Determine the [X, Y] coordinate at the center of the cell enclosing the given text.  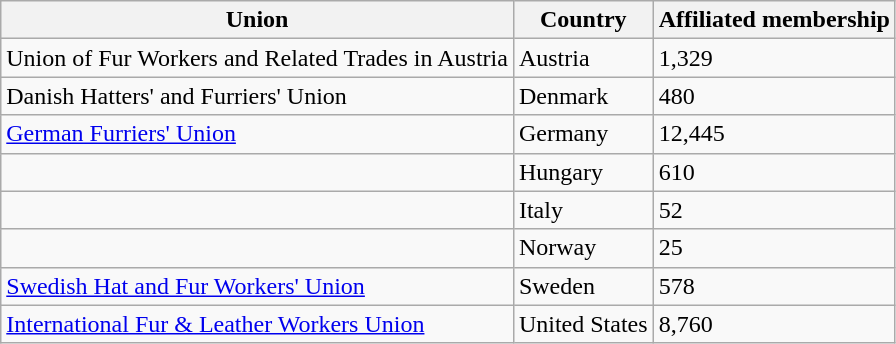
Union [258, 20]
610 [774, 172]
Norway [583, 248]
52 [774, 210]
Affiliated membership [774, 20]
Hungary [583, 172]
Union of Fur Workers and Related Trades in Austria [258, 58]
12,445 [774, 134]
480 [774, 96]
Austria [583, 58]
Country [583, 20]
German Furriers' Union [258, 134]
Germany [583, 134]
Italy [583, 210]
25 [774, 248]
578 [774, 286]
1,329 [774, 58]
Denmark [583, 96]
International Fur & Leather Workers Union [258, 324]
8,760 [774, 324]
Danish Hatters' and Furriers' Union [258, 96]
Sweden [583, 286]
Swedish Hat and Fur Workers' Union [258, 286]
United States [583, 324]
